Search for the cell housing the specified text and yield its (x, y) center coordinate. 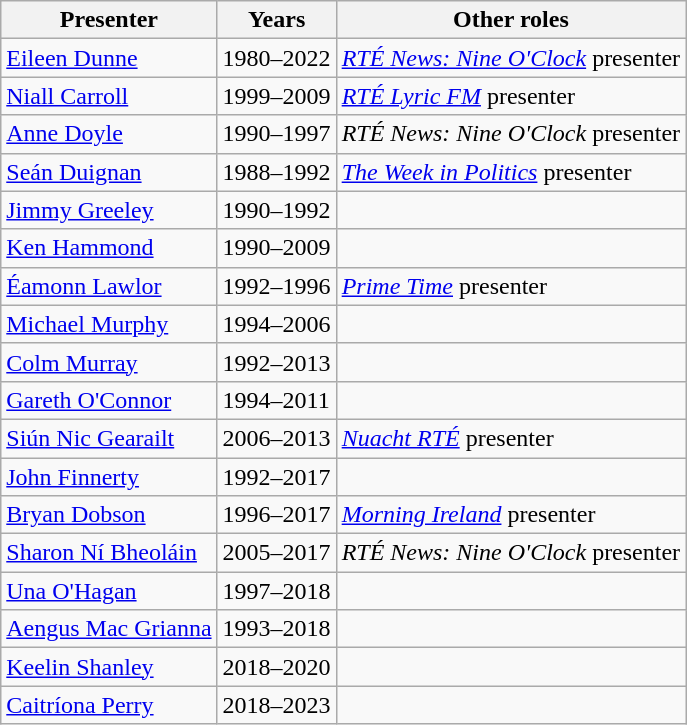
Ken Hammond (109, 248)
Years (276, 20)
Morning Ireland presenter (510, 515)
1992–1996 (276, 286)
Sharon Ní Bheoláin (109, 553)
1990–2009 (276, 248)
Eileen Dunne (109, 58)
Presenter (109, 20)
Other roles (510, 20)
1997–2018 (276, 591)
Anne Doyle (109, 134)
Nuacht RTÉ presenter (510, 438)
1990–1997 (276, 134)
Seán Duignan (109, 172)
1994–2011 (276, 400)
2018–2020 (276, 667)
1994–2006 (276, 324)
1996–2017 (276, 515)
Michael Murphy (109, 324)
RTÉ Lyric FM presenter (510, 96)
1980–2022 (276, 58)
Una O'Hagan (109, 591)
1992–2017 (276, 477)
The Week in Politics presenter (510, 172)
Prime Time presenter (510, 286)
2005–2017 (276, 553)
Jimmy Greeley (109, 210)
Siún Nic Gearailt (109, 438)
1988–1992 (276, 172)
2018–2023 (276, 705)
1993–2018 (276, 629)
John Finnerty (109, 477)
1990–1992 (276, 210)
1992–2013 (276, 362)
Éamonn Lawlor (109, 286)
Aengus Mac Grianna (109, 629)
Gareth O'Connor (109, 400)
1999–2009 (276, 96)
2006–2013 (276, 438)
Caitríona Perry (109, 705)
Keelin Shanley (109, 667)
Bryan Dobson (109, 515)
Colm Murray (109, 362)
Niall Carroll (109, 96)
